Capture the cell that displays the provided text and extract its [X, Y] central coordinate. 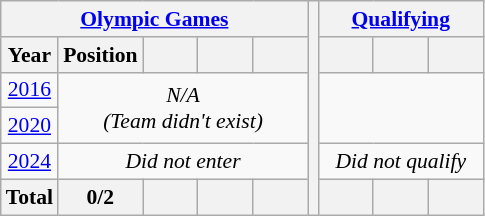
Did not qualify [400, 162]
Qualifying [400, 19]
Olympic Games [154, 19]
N/A(Team didn't exist) [183, 108]
Year [30, 55]
Position [100, 55]
2020 [30, 126]
Total [30, 197]
Did not enter [183, 162]
0/2 [100, 197]
2024 [30, 162]
2016 [30, 90]
